Return (x, y) of the center of cell containing provided text 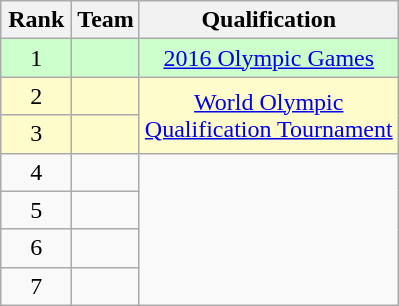
4 (36, 172)
3 (36, 134)
Qualification (268, 20)
Team (106, 20)
Rank (36, 20)
2 (36, 96)
6 (36, 248)
7 (36, 286)
5 (36, 210)
1 (36, 58)
2016 Olympic Games (268, 58)
World OlympicQualification Tournament (268, 115)
